Locate the cell with the specified text and output its (X, Y) center coordinate. 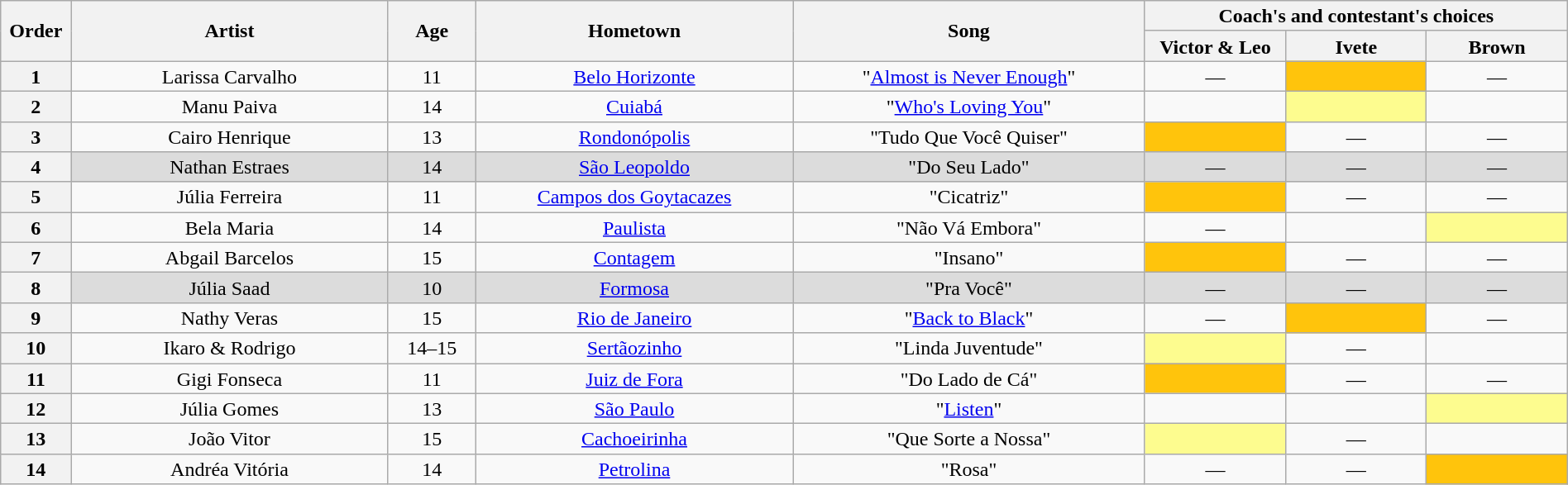
Rio de Janeiro (633, 317)
"Do Seu Lado" (969, 167)
2 (36, 106)
"Listen" (969, 408)
"Cicatriz" (969, 197)
Juiz de Fora (633, 378)
1 (36, 76)
"Back to Black" (969, 317)
Victor & Leo (1215, 46)
Nathan Estraes (230, 167)
Order (36, 31)
"Do Lado de Cá" (969, 378)
14–15 (432, 349)
Brown (1497, 46)
5 (36, 197)
Gigi Fonseca (230, 378)
Cuiabá (633, 106)
Sertãozinho (633, 349)
6 (36, 228)
Júlia Saad (230, 288)
São Paulo (633, 408)
12 (36, 408)
"Rosa" (969, 469)
Andréa Vitória (230, 469)
Formosa (633, 288)
Larissa Carvalho (230, 76)
Age (432, 31)
João Vitor (230, 440)
Nathy Veras (230, 317)
3 (36, 137)
Coach's and contestant's choices (1356, 17)
Campos dos Goytacazes (633, 197)
Belo Horizonte (633, 76)
Hometown (633, 31)
Cairo Henrique (230, 137)
Artist (230, 31)
"Linda Juventude" (969, 349)
Júlia Gomes (230, 408)
7 (36, 258)
"Tudo Que Você Quiser" (969, 137)
Rondonópolis (633, 137)
4 (36, 167)
Júlia Ferreira (230, 197)
Manu Paiva (230, 106)
Paulista (633, 228)
São Leopoldo (633, 167)
"Que Sorte a Nossa" (969, 440)
Ikaro & Rodrigo (230, 349)
Ivete (1356, 46)
Bela Maria (230, 228)
9 (36, 317)
"Insano" (969, 258)
Contagem (633, 258)
"Who's Loving You" (969, 106)
"Não Vá Embora" (969, 228)
"Almost is Never Enough" (969, 76)
Petrolina (633, 469)
8 (36, 288)
"Pra Você" (969, 288)
Song (969, 31)
Cachoeirinha (633, 440)
Abgail Barcelos (230, 258)
